For the text-containing cell, return its midpoint in (x, y) coordinate format. 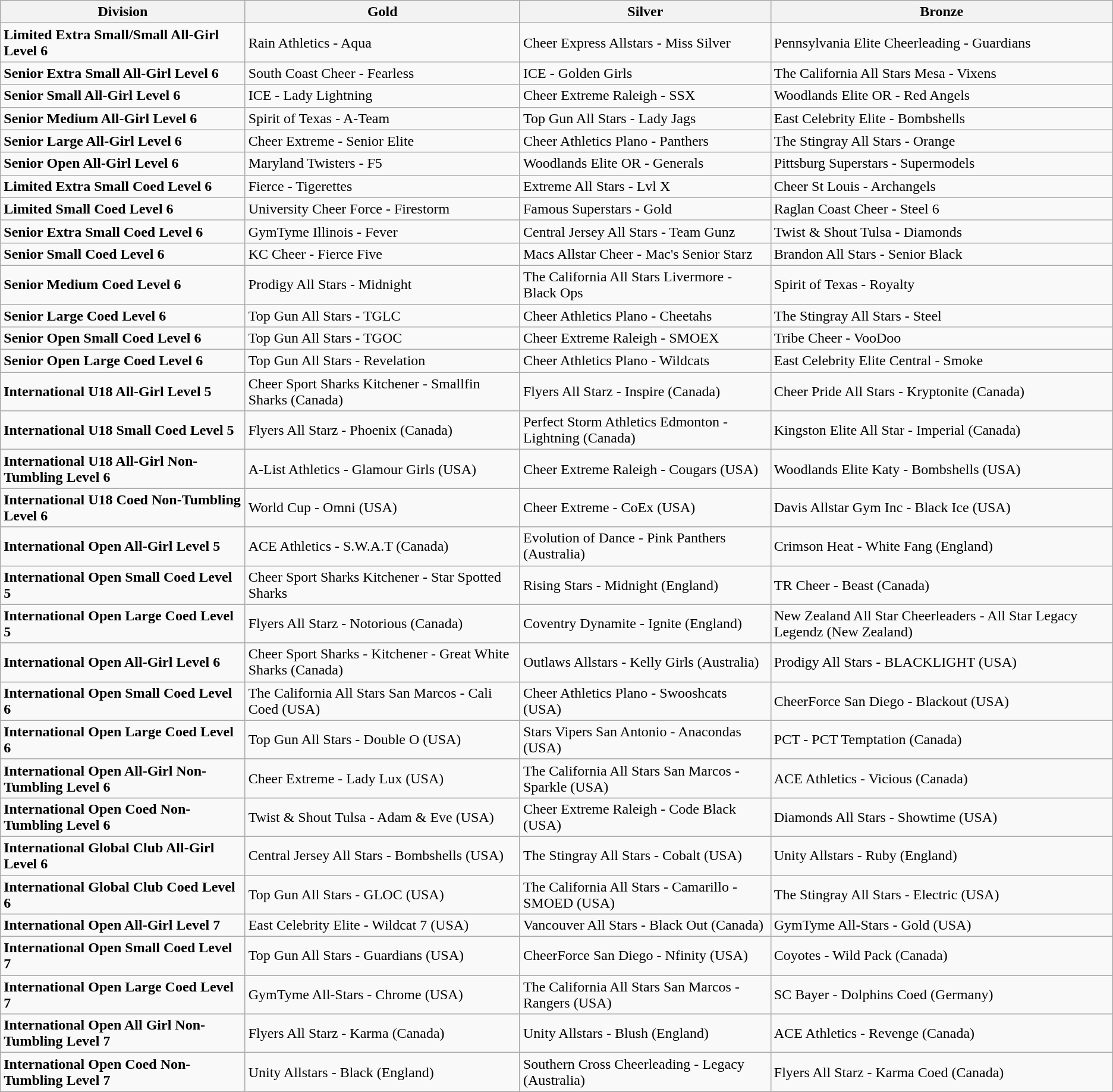
Unity Allstars - Ruby (England) (942, 855)
Gold (382, 12)
Top Gun All Stars - Double O (USA) (382, 740)
Limited Extra Small Coed Level 6 (122, 186)
Stars Vipers San Antonio - Anacondas (USA) (645, 740)
Twist & Shout Tulsa - Adam & Eve (USA) (382, 817)
Limited Small Coed Level 6 (122, 209)
CheerForce San Diego - Blackout (USA) (942, 701)
Cheer Pride All Stars - Kryptonite (Canada) (942, 391)
International Open All Girl Non-Tumbling Level 7 (122, 1034)
The California All Stars San Marcos - Rangers (USA) (645, 994)
Silver (645, 12)
The Stingray All Stars - Cobalt (USA) (645, 855)
International Open All-Girl Level 5 (122, 546)
Cheer Athletics Plano - Cheetahs (645, 316)
Cheer St Louis - Archangels (942, 186)
Top Gun All Stars - TGLC (382, 316)
The California All Stars Mesa - Vixens (942, 73)
Top Gun All Stars - GLOC (USA) (382, 895)
Southern Cross Cheerleading - Legacy (Australia) (645, 1072)
New Zealand All Star Cheerleaders - All Star Legacy Legendz (New Zealand) (942, 623)
Cheer Extreme - Senior Elite (382, 141)
Diamonds All Stars - Showtime (USA) (942, 817)
International Global Club All-Girl Level 6 (122, 855)
Cheer Extreme Raleigh - SMOEX (645, 338)
South Coast Cheer - Fearless (382, 73)
Flyers All Starz - Karma Coed (Canada) (942, 1072)
International Open All-Girl Level 7 (122, 925)
Flyers All Starz - Phoenix (Canada) (382, 431)
KC Cheer - Fierce Five (382, 254)
Rain Athletics - Aqua (382, 43)
East Celebrity Elite - Bombshells (942, 118)
The California All Stars - Camarillo - SMOED (USA) (645, 895)
Perfect Storm Athletics Edmonton - Lightning (Canada) (645, 431)
Senior Large Coed Level 6 (122, 316)
Evolution of Dance - Pink Panthers (Australia) (645, 546)
The California All Stars Livermore - Black Ops (645, 284)
Raglan Coast Cheer - Steel 6 (942, 209)
International U18 All-Girl Level 5 (122, 391)
ICE - Lady Lightning (382, 96)
Prodigy All Stars - BLACKLIGHT (USA) (942, 663)
Flyers All Starz - Inspire (Canada) (645, 391)
Cheer Sport Sharks Kitchener - Star Spotted Sharks (382, 585)
Top Gun All Stars - TGOC (382, 338)
Cheer Extreme - Lady Lux (USA) (382, 778)
Central Jersey All Stars - Team Gunz (645, 231)
The Stingray All Stars - Orange (942, 141)
Top Gun All Stars - Guardians (USA) (382, 956)
Senior Small Coed Level 6 (122, 254)
Top Gun All Stars - Lady Jags (645, 118)
ACE Athletics - Revenge (Canada) (942, 1034)
Kingston Elite All Star - Imperial (Canada) (942, 431)
ACE Athletics - Vicious (Canada) (942, 778)
Pennsylvania Elite Cheerleading - Guardians (942, 43)
Coyotes - Wild Pack (Canada) (942, 956)
GymTyme All-Stars - Chrome (USA) (382, 994)
Spirit of Texas - Royalty (942, 284)
International Global Club Coed Level 6 (122, 895)
Woodlands Elite OR - Red Angels (942, 96)
International Open All-Girl Non-Tumbling Level 6 (122, 778)
International Open All-Girl Level 6 (122, 663)
ICE - Golden Girls (645, 73)
International Open Small Coed Level 7 (122, 956)
Davis Allstar Gym Inc - Black Ice (USA) (942, 508)
International U18 Coed Non-Tumbling Level 6 (122, 508)
Senior Medium All-Girl Level 6 (122, 118)
University Cheer Force - Firestorm (382, 209)
Coventry Dynamite - Ignite (England) (645, 623)
Unity Allstars - Blush (England) (645, 1034)
A-List Athletics - Glamour Girls (USA) (382, 469)
World Cup - Omni (USA) (382, 508)
Senior Open Small Coed Level 6 (122, 338)
GymTyme All-Stars - Gold (USA) (942, 925)
Woodlands Elite Katy - Bombshells (USA) (942, 469)
The Stingray All Stars - Steel (942, 316)
Senior Extra Small All-Girl Level 6 (122, 73)
Crimson Heat - White Fang (England) (942, 546)
Pittsburg Superstars - Supermodels (942, 164)
Division (122, 12)
Senior Open All-Girl Level 6 (122, 164)
The California All Stars San Marcos - Sparkle (USA) (645, 778)
Cheer Extreme Raleigh - Code Black (USA) (645, 817)
Limited Extra Small/Small All-Girl Level 6 (122, 43)
Macs Allstar Cheer - Mac's Senior Starz (645, 254)
CheerForce San Diego - Nfinity (USA) (645, 956)
Central Jersey All Stars - Bombshells (USA) (382, 855)
Cheer Extreme Raleigh - Cougars (USA) (645, 469)
Senior Small All-Girl Level 6 (122, 96)
Cheer Athletics Plano - Wildcats (645, 361)
International Open Small Coed Level 5 (122, 585)
International Open Large Coed Level 5 (122, 623)
TR Cheer - Beast (Canada) (942, 585)
Senior Open Large Coed Level 6 (122, 361)
International Open Small Coed Level 6 (122, 701)
International U18 Small Coed Level 5 (122, 431)
SC Bayer - Dolphins Coed (Germany) (942, 994)
Flyers All Starz - Karma (Canada) (382, 1034)
Outlaws Allstars - Kelly Girls (Australia) (645, 663)
Cheer Athletics Plano - Swooshcats (USA) (645, 701)
International U18 All-Girl Non-Tumbling Level 6 (122, 469)
Cheer Athletics Plano - Panthers (645, 141)
The California All Stars San Marcos - Cali Coed (USA) (382, 701)
The Stingray All Stars - Electric (USA) (942, 895)
PCT - PCT Temptation (Canada) (942, 740)
Cheer Express Allstars - Miss Silver (645, 43)
Senior Extra Small Coed Level 6 (122, 231)
Bronze (942, 12)
Cheer Extreme - CoEx (USA) (645, 508)
Flyers All Starz - Notorious (Canada) (382, 623)
International Open Coed Non-Tumbling Level 6 (122, 817)
Fierce - Tigerettes (382, 186)
Unity Allstars - Black (England) (382, 1072)
Tribe Cheer - VooDoo (942, 338)
East Celebrity Elite Central - Smoke (942, 361)
Cheer Extreme Raleigh - SSX (645, 96)
Senior Medium Coed Level 6 (122, 284)
East Celebrity Elite - Wildcat 7 (USA) (382, 925)
Vancouver All Stars - Black Out (Canada) (645, 925)
Brandon All Stars - Senior Black (942, 254)
ACE Athletics - S.W.A.T (Canada) (382, 546)
International Open Coed Non-Tumbling Level 7 (122, 1072)
Spirit of Texas - A-Team (382, 118)
Famous Superstars - Gold (645, 209)
Maryland Twisters - F5 (382, 164)
Top Gun All Stars - Revelation (382, 361)
Prodigy All Stars - Midnight (382, 284)
Twist & Shout Tulsa - Diamonds (942, 231)
Cheer Sport Sharks Kitchener - Smallfin Sharks (Canada) (382, 391)
Rising Stars - Midnight (England) (645, 585)
Cheer Sport Sharks - Kitchener - Great White Sharks (Canada) (382, 663)
International Open Large Coed Level 6 (122, 740)
Extreme All Stars - Lvl X (645, 186)
Senior Large All-Girl Level 6 (122, 141)
International Open Large Coed Level 7 (122, 994)
GymTyme Illinois - Fever (382, 231)
Woodlands Elite OR - Generals (645, 164)
